Capture the cell that displays the provided text and extract its (x, y) central coordinate. 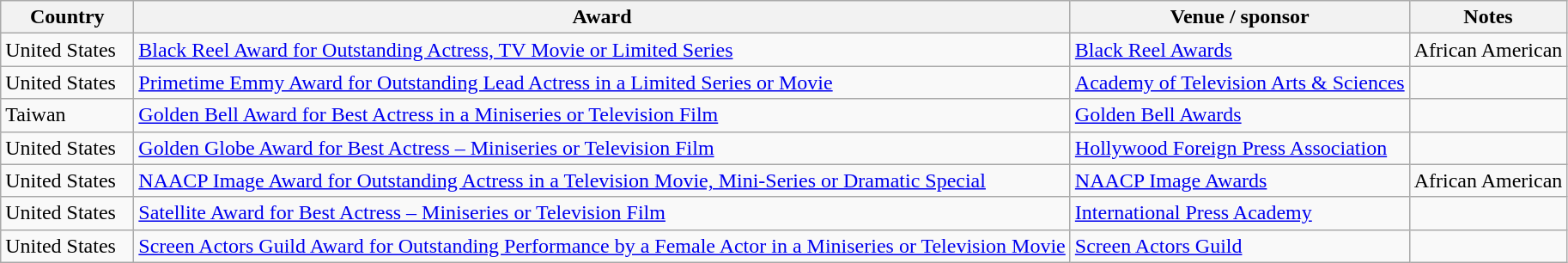
International Press Academy (1240, 213)
Black Reel Awards (1240, 50)
Award (602, 17)
Primetime Emmy Award for Outstanding Lead Actress in a Limited Series or Movie (602, 83)
Golden Globe Award for Best Actress – Miniseries or Television Film (602, 148)
Screen Actors Guild Award for Outstanding Performance by a Female Actor in a Miniseries or Television Movie (602, 246)
Black Reel Award for Outstanding Actress, TV Movie or Limited Series (602, 50)
Notes (1488, 17)
NAACP Image Award for Outstanding Actress in a Television Movie, Mini-Series or Dramatic Special (602, 180)
Venue / sponsor (1240, 17)
Satellite Award for Best Actress – Miniseries or Television Film (602, 213)
Academy of Television Arts & Sciences (1240, 83)
Golden Bell Awards (1240, 115)
NAACP Image Awards (1240, 180)
Hollywood Foreign Press Association (1240, 148)
Country (67, 17)
Golden Bell Award for Best Actress in a Miniseries or Television Film (602, 115)
Screen Actors Guild (1240, 246)
Taiwan (67, 115)
